From the cell containing the given text, extract its center point as (X, Y) coordinate. 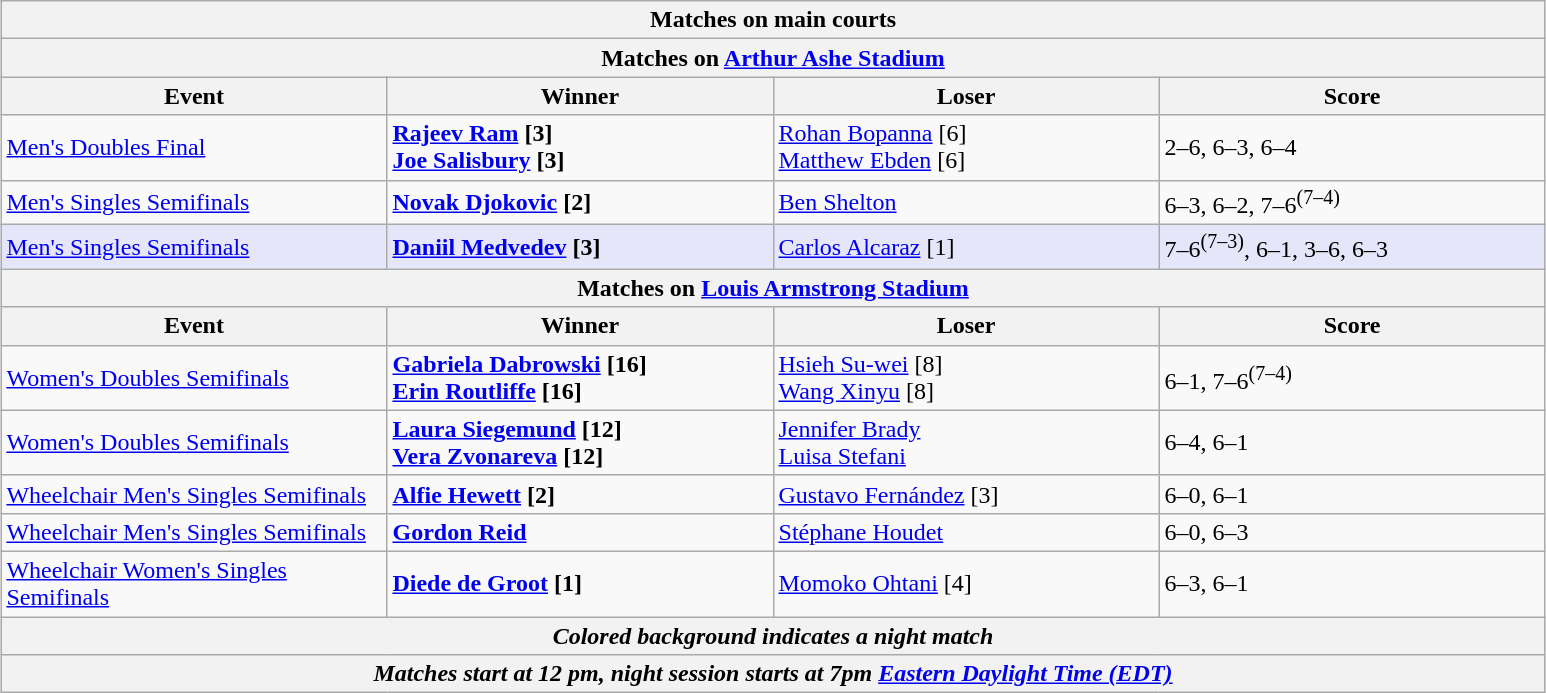
Rajeev Ram [3] Joe Salisbury [3] (580, 148)
Gustavo Fernández [3] (966, 494)
Colored background indicates a night match (773, 636)
Matches on Arthur Ashe Stadium (773, 58)
Gabriela Dabrowski [16] Erin Routliffe [16] (580, 378)
Matches on Louis Armstrong Stadium (773, 288)
Novak Djokovic [2] (580, 202)
Rohan Bopanna [6] Matthew Ebden [6] (966, 148)
6–0, 6–3 (1352, 532)
2–6, 6–3, 6–4 (1352, 148)
Alfie Hewett [2] (580, 494)
Gordon Reid (580, 532)
Men's Doubles Final (194, 148)
Daniil Medvedev [3] (580, 248)
Hsieh Su-wei [8] Wang Xinyu [8] (966, 378)
Stéphane Houdet (966, 532)
Diede de Groot [1] (580, 584)
Momoko Ohtani [4] (966, 584)
Matches on main courts (773, 20)
Matches start at 12 pm, night session starts at 7pm Eastern Daylight Time (EDT) (773, 674)
6–0, 6–1 (1352, 494)
Ben Shelton (966, 202)
7–6(7–3), 6–1, 3–6, 6–3 (1352, 248)
Wheelchair Women's Singles Semifinals (194, 584)
Carlos Alcaraz [1] (966, 248)
6–3, 6–1 (1352, 584)
6–1, 7–6(7–4) (1352, 378)
Jennifer Brady Luisa Stefani (966, 442)
6–3, 6–2, 7–6(7–4) (1352, 202)
Laura Siegemund [12] Vera Zvonareva [12] (580, 442)
6–4, 6–1 (1352, 442)
